Extract the [X, Y] coordinate from the center of the cell holding the provided text.  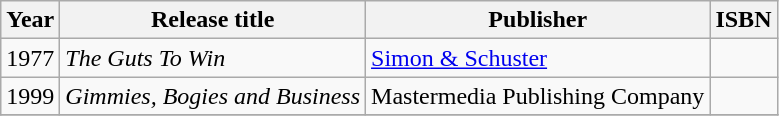
1999 [30, 96]
Simon & Schuster [538, 58]
Year [30, 20]
Mastermedia Publishing Company [538, 96]
1977 [30, 58]
Release title [213, 20]
Publisher [538, 20]
Gimmies, Bogies and Business [213, 96]
ISBN [744, 20]
The Guts To Win [213, 58]
